Scan for the cell matching the given text and deliver its (x, y) coordinate at center. 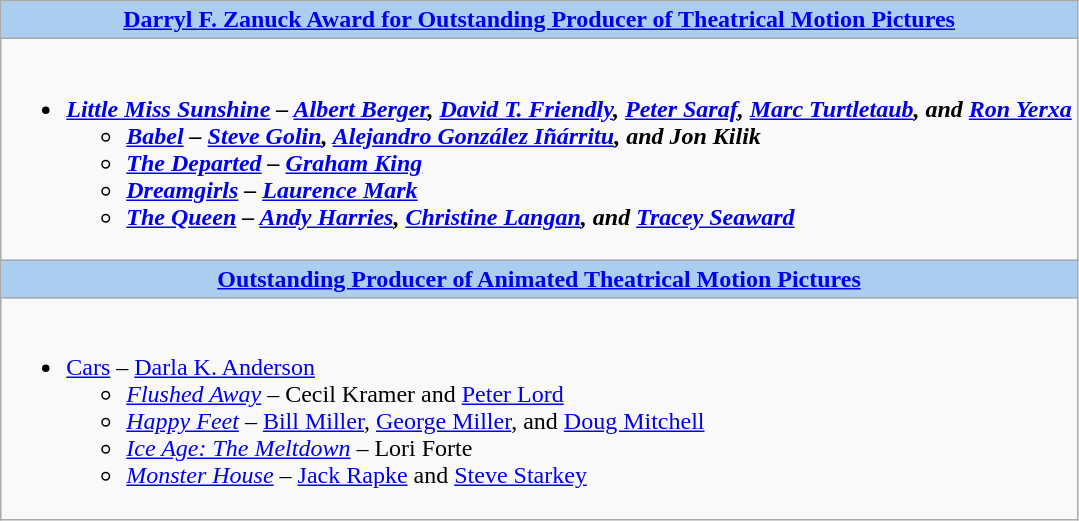
Darryl F. Zanuck Award for Outstanding Producer of Theatrical Motion Pictures (540, 20)
Outstanding Producer of Animated Theatrical Motion Pictures (540, 279)
